Provide the [x, y] coordinate of the cell's center where the given text is located.  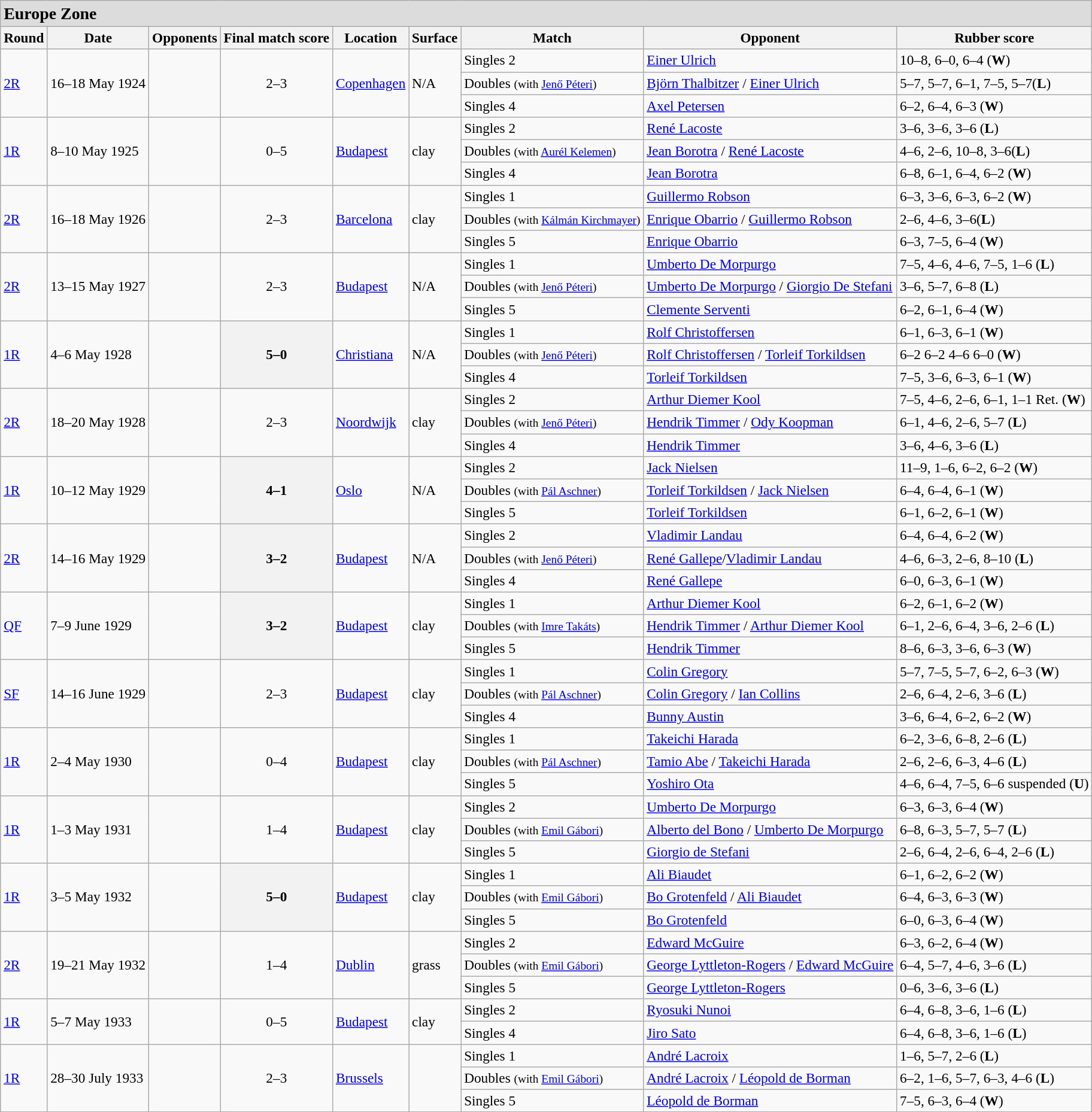
2–6, 2–6, 6–3, 4–6 (L) [994, 761]
6–4, 6–4, 6–2 (W) [994, 535]
4–1 [277, 490]
6–2, 6–1, 6–4 (W) [994, 309]
SF [24, 693]
Jean Borotra / René Lacoste [770, 151]
Noordwijk [371, 423]
4–6, 6–3, 2–6, 8–10 (L) [994, 558]
Doubles (with Kálmán Kirchmayer) [552, 218]
Yoshiro Ota [770, 784]
6–2 6–2 4–6 6–0 (W) [994, 354]
3–6, 4–6, 3–6 (L) [994, 445]
1–6, 5–7, 2–6 (L) [994, 1055]
Léopold de Borman [770, 1101]
George Lyttleton-Rogers [770, 988]
3–6, 3–6, 3–6 (L) [994, 128]
Barcelona [371, 219]
Opponent [770, 38]
Dublin [371, 965]
6–4, 5–7, 4–6, 3–6 (L) [994, 965]
5–7 May 1933 [98, 1022]
Doubles (with Imre Takáts) [552, 625]
Bo Grotenfeld / Ali Biaudet [770, 897]
0–6, 3–6, 3–6 (L) [994, 988]
6–1, 4–6, 2–6, 5–7 (L) [994, 422]
3–5 May 1932 [98, 897]
2–4 May 1930 [98, 761]
19–21 May 1932 [98, 965]
6–3, 6–3, 6–4 (W) [994, 807]
Hendrik Timmer / Arthur Diemer Kool [770, 625]
3–6, 5–7, 6–8 (L) [994, 287]
Enrique Obarrio [770, 241]
Tamio Abe / Takeichi Harada [770, 761]
6–3, 3–6, 6–3, 6–2 (W) [994, 196]
Copenhagen [371, 83]
Doubles (with Aurél Kelemen) [552, 151]
6–2, 6–1, 6–2 (W) [994, 603]
René Gallepe/Vladimir Landau [770, 558]
Round [24, 38]
Jiro Sato [770, 1032]
6–8, 6–3, 5–7, 5–7 (L) [994, 829]
Opponents [184, 38]
Bunny Austin [770, 716]
6–1, 6–2, 6–1 (W) [994, 512]
16–18 May 1924 [98, 83]
Rolf Christoffersen / Torleif Torkildsen [770, 354]
Jack Nielsen [770, 467]
6–4, 6–3, 6–3 (W) [994, 897]
7–9 June 1929 [98, 626]
Edward McGuire [770, 942]
8–6, 6–3, 3–6, 6–3 (W) [994, 648]
6–3, 6–2, 6–4 (W) [994, 942]
Match [552, 38]
0–4 [277, 761]
Ali Biaudet [770, 874]
QF [24, 626]
7–5, 4–6, 4–6, 7–5, 1–6 (L) [994, 264]
Colin Gregory [770, 671]
Alberto del Bono / Umberto De Morpurgo [770, 829]
6–2, 3–6, 6–8, 2–6 (L) [994, 739]
6–1, 6–2, 6–2 (W) [994, 874]
Rolf Christoffersen [770, 332]
Axel Petersen [770, 105]
Jean Borotra [770, 174]
Guillermo Robson [770, 196]
6–0, 6–3, 6–1 (W) [994, 581]
George Lyttleton-Rogers / Edward McGuire [770, 965]
6–4, 6–4, 6–1 (W) [994, 490]
2–6, 6–4, 2–6, 6–4, 2–6 (L) [994, 852]
Takeichi Harada [770, 739]
1–3 May 1931 [98, 830]
Oslo [371, 490]
Vladimir Landau [770, 535]
6–2, 1–6, 5–7, 6–3, 4–6 (L) [994, 1078]
3–6, 6–4, 6–2, 6–2 (W) [994, 716]
Hendrik Timmer / Ody Koopman [770, 422]
4–6, 2–6, 10–8, 3–6(L) [994, 151]
5–7, 7–5, 5–7, 6–2, 6–3 (W) [994, 671]
René Lacoste [770, 128]
10–8, 6–0, 6–4 (W) [994, 60]
16–18 May 1926 [98, 219]
18–20 May 1928 [98, 423]
6–1, 6–3, 6–1 (W) [994, 332]
7–5, 6–3, 6–4 (W) [994, 1101]
Einer Ulrich [770, 60]
14–16 June 1929 [98, 693]
Date [98, 38]
8–10 May 1925 [98, 151]
7–5, 4–6, 2–6, 6–1, 1–1 Ret. (W) [994, 400]
René Gallepe [770, 581]
Torleif Torkildsen / Jack Nielsen [770, 490]
5–7, 5–7, 6–1, 7–5, 5–7(L) [994, 83]
4–6, 6–4, 7–5, 6–6 suspended (U) [994, 784]
Rubber score [994, 38]
6–2, 6–4, 6–3 (W) [994, 105]
Björn Thalbitzer / Einer Ulrich [770, 83]
Umberto De Morpurgo / Giorgio De Stefani [770, 287]
2–6, 6–4, 2–6, 3–6 (L) [994, 694]
Christiana [371, 354]
André Lacroix [770, 1055]
10–12 May 1929 [98, 490]
André Lacroix / Léopold de Borman [770, 1078]
14–16 May 1929 [98, 558]
6–1, 2–6, 6–4, 3–6, 2–6 (L) [994, 625]
28–30 July 1933 [98, 1077]
7–5, 3–6, 6–3, 6–1 (W) [994, 377]
Location [371, 38]
2–6, 4–6, 3–6(L) [994, 218]
4–6 May 1928 [98, 354]
Final match score [277, 38]
Clemente Serventi [770, 309]
6–8, 6–1, 6–4, 6–2 (W) [994, 174]
Bo Grotenfeld [770, 920]
Brussels [371, 1077]
Europe Zone [546, 13]
6–0, 6–3, 6–4 (W) [994, 920]
6–3, 7–5, 6–4 (W) [994, 241]
Ryosuki Nunoi [770, 1010]
Enrique Obarrio / Guillermo Robson [770, 218]
Surface [435, 38]
11–9, 1–6, 6–2, 6–2 (W) [994, 467]
Colin Gregory / Ian Collins [770, 694]
13–15 May 1927 [98, 286]
grass [435, 965]
Giorgio de Stefani [770, 852]
